Provide the [x, y] coordinate of the cell's center where the given text is located.  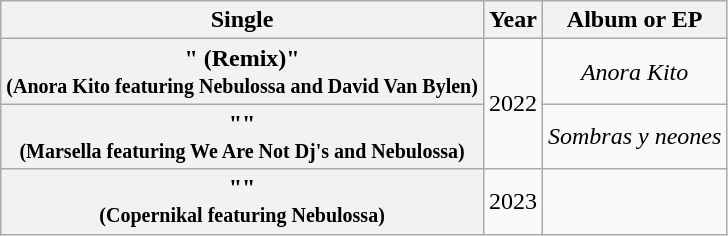
2022 [512, 104]
2023 [512, 202]
Single [242, 20]
""(Marsella featuring We Are Not Dj's and Nebulossa) [242, 136]
""(Copernikal featuring Nebulossa) [242, 202]
Album or EP [634, 20]
" (Remix)"(Anora Kito featuring Nebulossa and David Van Bylen) [242, 72]
Anora Kito [634, 72]
Sombras y neones [634, 136]
Year [512, 20]
